Capture the cell that displays the provided text and extract its (X, Y) central coordinate. 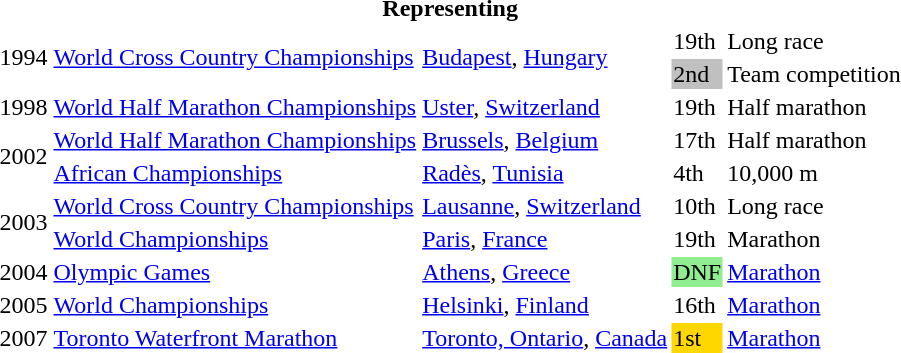
2nd (698, 74)
DNF (698, 272)
10th (698, 206)
Athens, Greece (545, 272)
Helsinki, Finland (545, 305)
Toronto, Ontario, Canada (545, 338)
Olympic Games (235, 272)
Brussels, Belgium (545, 140)
Radès, Tunisia (545, 173)
17th (698, 140)
Budapest, Hungary (545, 58)
4th (698, 173)
Uster, Switzerland (545, 107)
1st (698, 338)
Lausanne, Switzerland (545, 206)
Toronto Waterfront Marathon (235, 338)
16th (698, 305)
Paris, France (545, 239)
African Championships (235, 173)
